Search for the cell housing the specified text and yield its (X, Y) center coordinate. 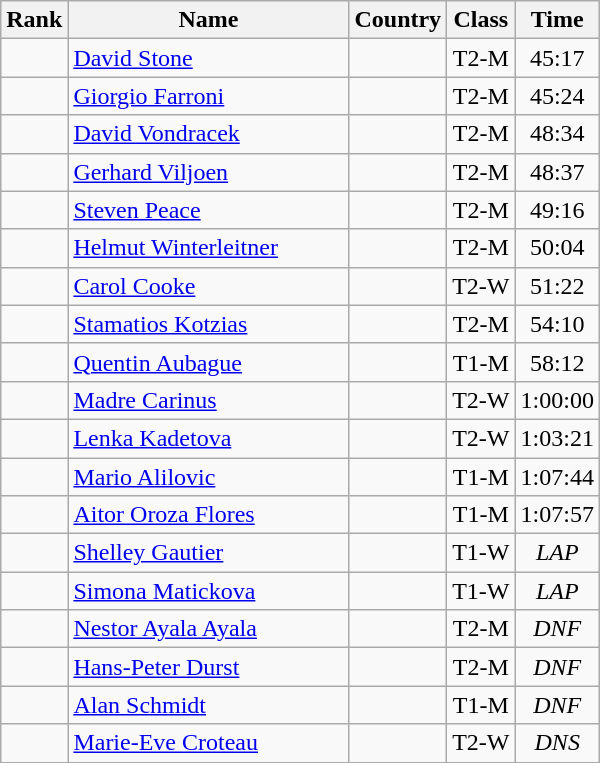
1:07:44 (557, 477)
Hans-Peter Durst (208, 667)
Giorgio Farroni (208, 96)
49:16 (557, 210)
Class (481, 20)
Carol Cooke (208, 286)
Simona Matickova (208, 591)
Gerhard Viljoen (208, 172)
1:03:21 (557, 438)
Steven Peace (208, 210)
Rank (34, 20)
Aitor Oroza Flores (208, 515)
54:10 (557, 324)
45:24 (557, 96)
1:07:57 (557, 515)
Lenka Kadetova (208, 438)
Marie-Eve Croteau (208, 743)
51:22 (557, 286)
DNS (557, 743)
48:34 (557, 134)
50:04 (557, 248)
Country (398, 20)
Name (208, 20)
Mario Alilovic (208, 477)
Shelley Gautier (208, 553)
Helmut Winterleitner (208, 248)
Alan Schmidt (208, 705)
45:17 (557, 58)
David Stone (208, 58)
48:37 (557, 172)
1:00:00 (557, 400)
58:12 (557, 362)
David Vondracek (208, 134)
Nestor Ayala Ayala (208, 629)
Stamatios Kotzias (208, 324)
Time (557, 20)
Madre Carinus (208, 400)
Quentin Aubague (208, 362)
